Return the [X, Y] coordinate for the center point of the cell that contains the specified text.  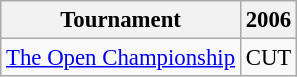
CUT [268, 58]
2006 [268, 20]
Tournament [121, 20]
The Open Championship [121, 58]
